Pinpoint the cell where the given text exists, returning its (X, Y) midpoint coordinate. 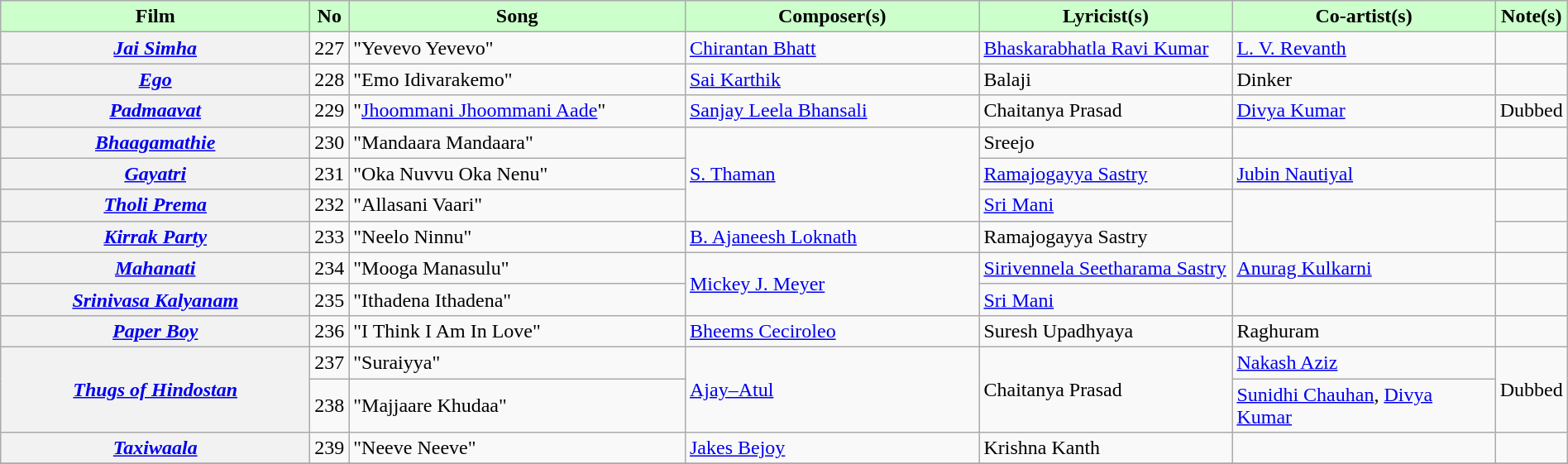
Bhaskarabhatla Ravi Kumar (1106, 48)
Srinivasa Kalyanam (155, 299)
"I Think I Am In Love" (518, 331)
Thugs of Hindostan (155, 389)
Paper Boy (155, 331)
"Ithadena Ithadena" (518, 299)
229 (329, 111)
Note(s) (1532, 17)
"Yevevo Yevevo" (518, 48)
Film (155, 17)
238 (329, 405)
"Neeve Neeve" (518, 448)
Tholi Prema (155, 205)
Song (518, 17)
Krishna Kanth (1106, 448)
233 (329, 237)
Anurag Kulkarni (1364, 268)
Gayatri (155, 174)
Taxiwaala (155, 448)
"Emo Idivarakemo" (518, 79)
Balaji (1106, 79)
No (329, 17)
Bheems Ceciroleo (832, 331)
Mahanati (155, 268)
Jubin Nautiyal (1364, 174)
"Mooga Manasulu" (518, 268)
Suresh Upadhyaya (1106, 331)
Mickey J. Meyer (832, 284)
Sreejo (1106, 142)
231 (329, 174)
Raghuram (1364, 331)
Sirivennela Seetharama Sastry (1106, 268)
Divya Kumar (1364, 111)
232 (329, 205)
Ego (155, 79)
"Majjaare Khudaa" (518, 405)
B. Ajaneesh Loknath (832, 237)
"Allasani Vaari" (518, 205)
"Jhoommani Jhoommani Aade" (518, 111)
Lyricist(s) (1106, 17)
235 (329, 299)
Sunidhi Chauhan, Divya Kumar (1364, 405)
Ajay–Atul (832, 389)
"Oka Nuvvu Oka Nenu" (518, 174)
Nakash Aziz (1364, 362)
Co-artist(s) (1364, 17)
Jai Simha (155, 48)
"Suraiyya" (518, 362)
230 (329, 142)
227 (329, 48)
Dinker (1364, 79)
Composer(s) (832, 17)
Bhaagamathie (155, 142)
Kirrak Party (155, 237)
239 (329, 448)
228 (329, 79)
L. V. Revanth (1364, 48)
S. Thaman (832, 174)
"Mandaara Mandaara" (518, 142)
237 (329, 362)
Sanjay Leela Bhansali (832, 111)
Padmaavat (155, 111)
Jakes Bejoy (832, 448)
Chirantan Bhatt (832, 48)
236 (329, 331)
"Neelo Ninnu" (518, 237)
234 (329, 268)
Sai Karthik (832, 79)
